From the cell containing the given text, extract its center point as [X, Y] coordinate. 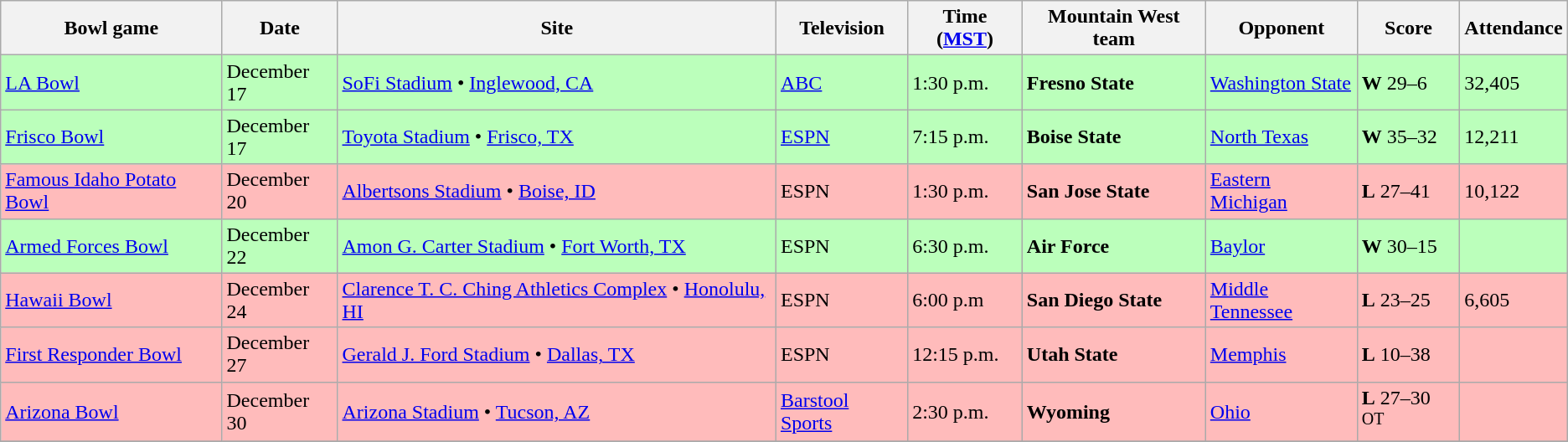
Air Force [1114, 246]
6:30 p.m. [965, 246]
December 30 [280, 412]
Eastern Michigan [1282, 191]
12,211 [1514, 137]
Arizona Bowl [111, 412]
6:00 p.m [965, 300]
2:30 p.m. [965, 412]
L 10–38 [1409, 355]
ABC [841, 82]
Albertsons Stadium • Boise, ID [557, 191]
Armed Forces Bowl [111, 246]
Fresno State [1114, 82]
Memphis [1282, 355]
Washington State [1282, 82]
10,122 [1514, 191]
Opponent [1282, 28]
Gerald J. Ford Stadium • Dallas, TX [557, 355]
December 22 [280, 246]
Television [841, 28]
Middle Tennessee [1282, 300]
LA Bowl [111, 82]
W 29–6 [1409, 82]
Wyoming [1114, 412]
San Diego State [1114, 300]
12:15 p.m. [965, 355]
Frisco Bowl [111, 137]
Clarence T. C. Ching Athletics Complex • Honolulu, HI [557, 300]
December 27 [280, 355]
Arizona Stadium • Tucson, AZ [557, 412]
Famous Idaho Potato Bowl [111, 191]
Mountain West team [1114, 28]
Amon G. Carter Stadium • Fort Worth, TX [557, 246]
Attendance [1514, 28]
Ohio [1282, 412]
Hawaii Bowl [111, 300]
W 35–32 [1409, 137]
Utah State [1114, 355]
L 27–30 OT [1409, 412]
Site [557, 28]
W 30–15 [1409, 246]
San Jose State [1114, 191]
L 27–41 [1409, 191]
7:15 p.m. [965, 137]
North Texas [1282, 137]
Toyota Stadium • Frisco, TX [557, 137]
SoFi Stadium • Inglewood, CA [557, 82]
32,405 [1514, 82]
Date [280, 28]
Barstool Sports [841, 412]
Boise State [1114, 137]
Baylor [1282, 246]
L 23–25 [1409, 300]
First Responder Bowl [111, 355]
Bowl game [111, 28]
Score [1409, 28]
Time (MST) [965, 28]
December 20 [280, 191]
6,605 [1514, 300]
December 24 [280, 300]
